For the text-containing cell, return its midpoint in (X, Y) coordinate format. 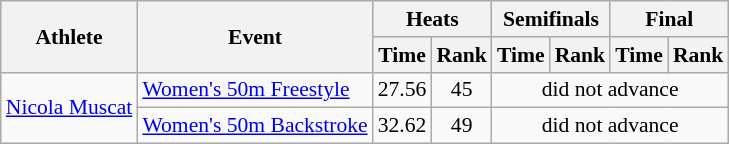
27.56 (402, 90)
45 (462, 90)
Final (669, 19)
Women's 50m Backstroke (254, 126)
Nicola Muscat (70, 108)
Women's 50m Freestyle (254, 90)
Heats (432, 19)
49 (462, 126)
Event (254, 36)
Semifinals (551, 19)
32.62 (402, 126)
Athlete (70, 36)
